From the cell containing the given text, extract its center point as [x, y] coordinate. 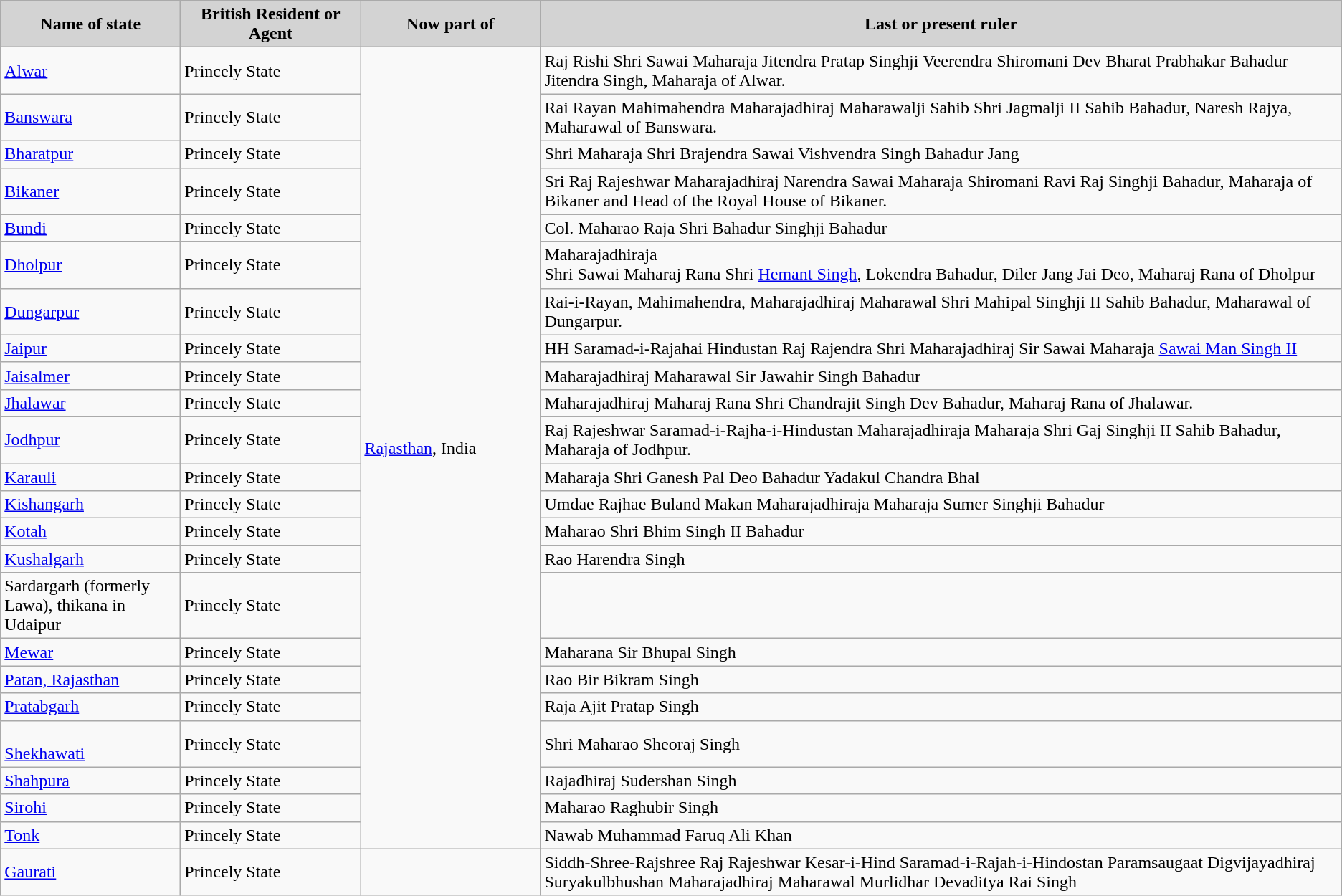
Bharatpur [90, 154]
Alwar [90, 70]
Rajadhiraj Sudershan Singh [941, 781]
Name of state [90, 24]
Umdae Rajhae Buland Makan Maharajadhiraja Maharaja Sumer Singhji Bahadur [941, 505]
Raj Rajeshwar Saramad-i-Rajha-i-Hindustan Maharajadhiraja Maharaja Shri Gaj Singhji II Sahib Bahadur, Maharaja of Jodhpur. [941, 440]
Shahpura [90, 781]
Jaisalmer [90, 376]
Rajasthan, India [450, 448]
Maharajadhiraj Maharaj Rana Shri Chandrajit Singh Dev Bahadur, Maharaj Rana of Jhalawar. [941, 403]
Col. Maharao Raja Shri Bahadur Singhji Bahadur [941, 228]
Shri Maharao Sheoraj Singh [941, 744]
Jodhpur [90, 440]
Now part of [450, 24]
Bundi [90, 228]
Tonk [90, 835]
Rao Bir Bikram Singh [941, 680]
HH Saramad-i-Rajahai Hindustan Raj Rajendra Shri Maharajadhiraj Sir Sawai Maharaja Sawai Man Singh II [941, 348]
Pratabgarh [90, 707]
Maharana Sir Bhupal Singh [941, 652]
MaharajadhirajaShri Sawai Maharaj Rana Shri Hemant Singh, Lokendra Bahadur, Diler Jang Jai Deo, Maharaj Rana of Dholpur [941, 265]
Shekhawati [90, 744]
British Resident or Agent [271, 24]
Sardargarh (formerly Lawa), thikana in Udaipur [90, 606]
Maharao Shri Bhim Singh II Bahadur [941, 532]
Rai-i-Rayan, Mahimahendra, Maharajadhiraj Maharawal Shri Mahipal Singhji II Sahib Bahadur, Maharawal of Dungarpur. [941, 311]
Bikaner [90, 191]
Gaurati [90, 872]
Kotah [90, 532]
Rao Harendra Singh [941, 559]
Patan, Rajasthan [90, 680]
Mewar [90, 652]
Banswara [90, 118]
Nawab Muhammad Faruq Ali Khan [941, 835]
Rai Rayan Mahimahendra Maharajadhiraj Maharawalji Sahib Shri Jagmalji II Sahib Bahadur, Naresh Rajya, Maharawal of Banswara. [941, 118]
Jhalawar [90, 403]
Dungarpur [90, 311]
Maharao Raghubir Singh [941, 808]
Last or present ruler [941, 24]
Maharajadhiraj Maharawal Sir Jawahir Singh Bahadur [941, 376]
Maharaja Shri Ganesh Pal Deo Bahadur Yadakul Chandra Bhal [941, 477]
Raj Rishi Shri Sawai Maharaja Jitendra Pratap Singhji Veerendra Shiromani Dev Bharat Prabhakar Bahadur Jitendra Singh, Maharaja of Alwar. [941, 70]
Shri Maharaja Shri Brajendra Sawai Vishvendra Singh Bahadur Jang [941, 154]
Dholpur [90, 265]
Jaipur [90, 348]
Kishangarh [90, 505]
Kushalgarh [90, 559]
Sirohi [90, 808]
Raja Ajit Pratap Singh [941, 707]
Karauli [90, 477]
